Locate the cell with the specified text and output its [X, Y] center coordinate. 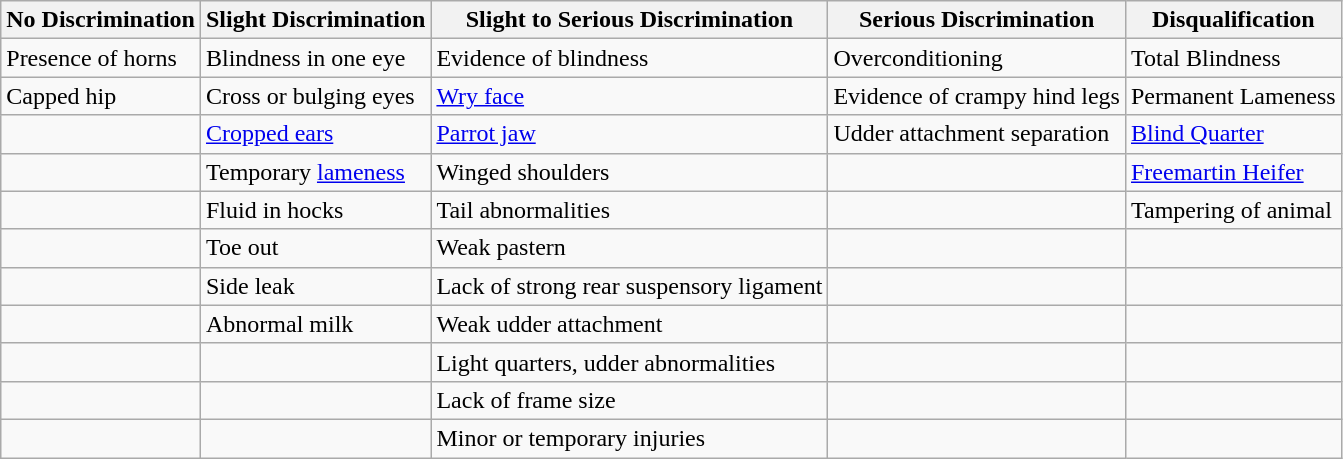
Freemartin Heifer [1233, 172]
Udder attachment separation [977, 134]
Capped hip [101, 96]
Presence of horns [101, 58]
Tampering of animal [1233, 210]
Fluid in hocks [315, 210]
Cropped ears [315, 134]
Wry face [630, 96]
Serious Discrimination [977, 20]
Cross or bulging eyes [315, 96]
Parrot jaw [630, 134]
Slight Discrimination [315, 20]
Disqualification [1233, 20]
Weak udder attachment [630, 324]
Total Blindness [1233, 58]
Permanent Lameness [1233, 96]
Lack of frame size [630, 400]
Abnormal milk [315, 324]
Blindness in one eye [315, 58]
Tail abnormalities [630, 210]
Winged shoulders [630, 172]
Temporary lameness [315, 172]
Evidence of blindness [630, 58]
Weak pastern [630, 248]
No Discrimination [101, 20]
Blind Quarter [1233, 134]
Slight to Serious Discrimination [630, 20]
Evidence of crampy hind legs [977, 96]
Side leak [315, 286]
Lack of strong rear suspensory ligament [630, 286]
Overconditioning [977, 58]
Toe out [315, 248]
Light quarters, udder abnormalities [630, 362]
Minor or temporary injuries [630, 438]
